Search for the cell housing the specified text and yield its (X, Y) center coordinate. 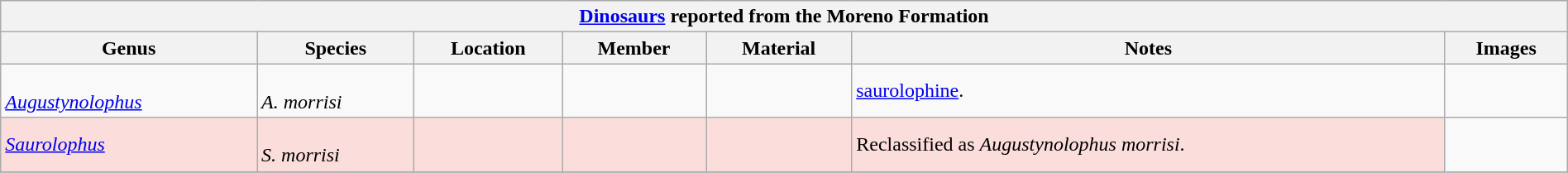
S. morrisi (336, 144)
Material (779, 48)
Member (634, 48)
Saurolophus (129, 144)
Notes (1148, 48)
saurolophine. (1148, 91)
Augustynolophus (129, 91)
Reclassified as Augustynolophus morrisi. (1148, 144)
Location (488, 48)
Species (336, 48)
A. morrisi (336, 91)
Genus (129, 48)
Dinosaurs reported from the Moreno Formation (784, 17)
Images (1506, 48)
